Return [x, y] of the center of cell containing provided text 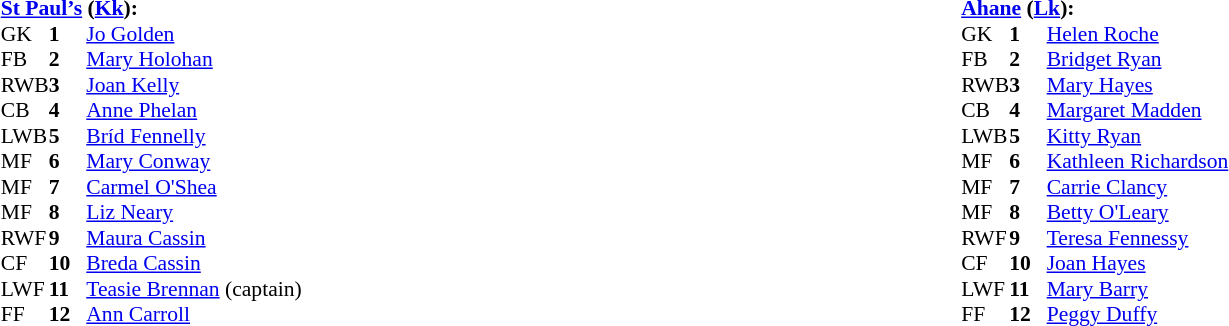
Jo Golden [194, 34]
Mary Hayes [1138, 85]
Anne Phelan [194, 111]
Bridget Ryan [1138, 59]
Helen Roche [1138, 34]
Breda Cassin [194, 263]
Margaret Madden [1138, 111]
Joan Hayes [1138, 263]
Kitty Ryan [1138, 136]
Teresa Fennessy [1138, 238]
Carmel O'Shea [194, 187]
Teasie Brennan (captain) [194, 289]
Mary Conway [194, 161]
Maura Cassin [194, 238]
Carrie Clancy [1138, 187]
Liz Neary [194, 213]
Kathleen Richardson [1138, 161]
Mary Holohan [194, 59]
Mary Barry [1138, 289]
Bríd Fennelly [194, 136]
Joan Kelly [194, 85]
Betty O'Leary [1138, 213]
